Return (x, y) of the center of cell containing provided text 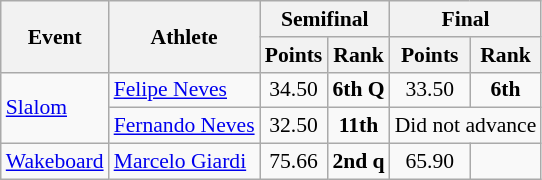
34.50 (294, 90)
75.66 (294, 162)
11th (358, 126)
Slalom (55, 108)
Wakeboard (55, 162)
65.90 (430, 162)
32.50 (294, 126)
Did not advance (466, 126)
Fernando Neves (184, 126)
Event (55, 36)
Felipe Neves (184, 90)
Semifinal (325, 19)
6th Q (358, 90)
6th (506, 90)
Athlete (184, 36)
33.50 (430, 90)
2nd q (358, 162)
Final (466, 19)
Marcelo Giardi (184, 162)
